For the text-containing cell, return its midpoint in [X, Y] coordinate format. 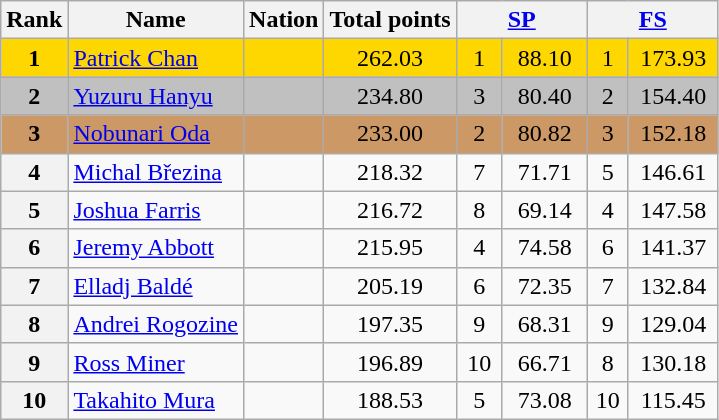
147.58 [673, 210]
Ross Miner [156, 362]
66.71 [544, 362]
196.89 [390, 362]
Takahito Mura [156, 400]
218.32 [390, 172]
Elladj Baldé [156, 286]
80.40 [544, 96]
154.40 [673, 96]
173.93 [673, 58]
130.18 [673, 362]
80.82 [544, 134]
88.10 [544, 58]
152.18 [673, 134]
141.37 [673, 248]
73.08 [544, 400]
233.00 [390, 134]
SP [522, 20]
Michal Březina [156, 172]
197.35 [390, 324]
Nation [284, 20]
Name [156, 20]
Yuzuru Hanyu [156, 96]
129.04 [673, 324]
215.95 [390, 248]
115.45 [673, 400]
Rank [34, 20]
216.72 [390, 210]
Jeremy Abbott [156, 248]
FS [652, 20]
72.35 [544, 286]
Patrick Chan [156, 58]
262.03 [390, 58]
234.80 [390, 96]
205.19 [390, 286]
74.58 [544, 248]
Total points [390, 20]
188.53 [390, 400]
Andrei Rogozine [156, 324]
69.14 [544, 210]
Joshua Farris [156, 210]
146.61 [673, 172]
132.84 [673, 286]
Nobunari Oda [156, 134]
68.31 [544, 324]
71.71 [544, 172]
